Output the (X, Y) coordinate of the center of the cell containing the given text.  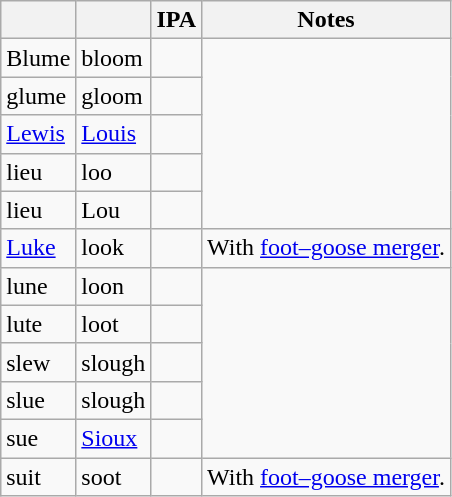
loo (114, 172)
IPA (176, 20)
Louis (114, 134)
Sioux (114, 438)
look (114, 248)
bloom (114, 58)
glume (38, 96)
slue (38, 400)
Luke (38, 248)
Notes (326, 20)
Lewis (38, 134)
Blume (38, 58)
lune (38, 286)
soot (114, 477)
loon (114, 286)
sue (38, 438)
slew (38, 362)
Lou (114, 210)
lute (38, 324)
gloom (114, 96)
loot (114, 324)
suit (38, 477)
